Return the [x, y] coordinate for the center point of the cell that contains the specified text.  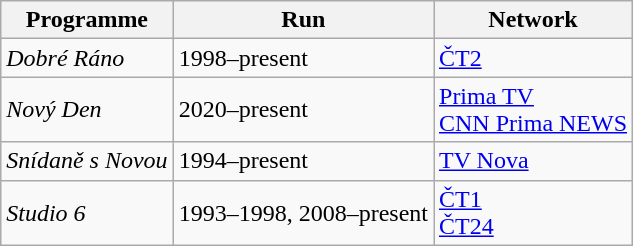
Prima TVCNN Prima NEWS [534, 110]
Studio 6 [87, 212]
ČT1ČT24 [534, 212]
Run [303, 20]
1998–present [303, 58]
1993–1998, 2008–present [303, 212]
1994–present [303, 161]
Dobré Ráno [87, 58]
ČT2 [534, 58]
2020–present [303, 110]
Programme [87, 20]
Snídaně s Novou [87, 161]
Nový Den [87, 110]
TV Nova [534, 161]
Network [534, 20]
